Provide the (X, Y) coordinate of the cell's center where the given text is located.  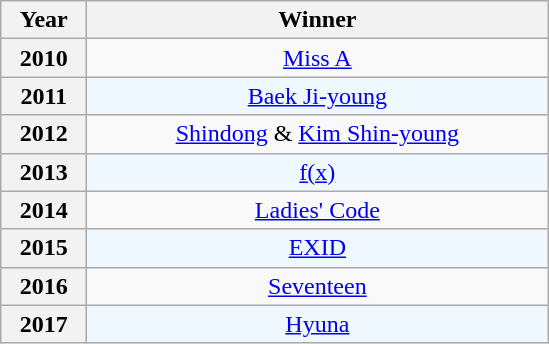
2011 (44, 96)
2014 (44, 210)
Miss A (318, 58)
Baek Ji-young (318, 96)
EXID (318, 248)
f(x) (318, 172)
Year (44, 20)
Winner (318, 20)
Ladies' Code (318, 210)
2012 (44, 134)
2016 (44, 286)
Seventeen (318, 286)
2017 (44, 324)
Hyuna (318, 324)
2015 (44, 248)
Shindong & Kim Shin-young (318, 134)
2013 (44, 172)
2010 (44, 58)
